Pinpoint the cell where the given text exists, returning its (x, y) midpoint coordinate. 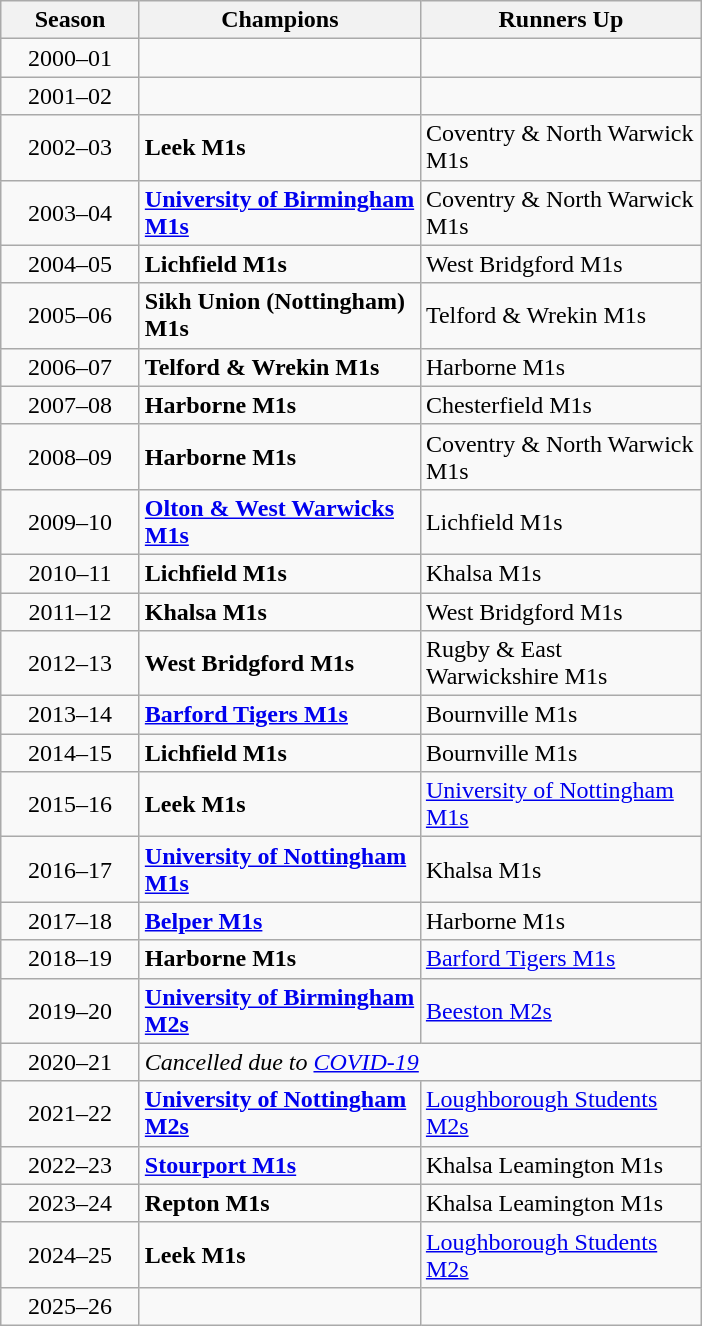
2025–26 (70, 1306)
2010–11 (70, 573)
2008–09 (70, 456)
Rugby & East Warwickshire M1s (560, 664)
2005–06 (70, 316)
Chesterfield M1s (560, 405)
2007–08 (70, 405)
2020–21 (70, 1062)
2014–15 (70, 753)
2024–25 (70, 1254)
Olton & West Warwicks M1s (280, 522)
2017–18 (70, 921)
2023–24 (70, 1203)
2021–22 (70, 1114)
2004–05 (70, 264)
2018–19 (70, 959)
2015–16 (70, 804)
Sikh Union (Nottingham) M1s (280, 316)
2006–07 (70, 367)
Belper M1s (280, 921)
2011–12 (70, 611)
Beeston M2s (560, 1010)
2019–20 (70, 1010)
University of Birmingham M2s (280, 1010)
Season (70, 20)
2009–10 (70, 522)
Repton M1s (280, 1203)
Runners Up (560, 20)
University of Nottingham M2s (280, 1114)
2000–01 (70, 58)
2022–23 (70, 1165)
2001–02 (70, 96)
Stourport M1s (280, 1165)
2013–14 (70, 715)
2002–03 (70, 148)
2012–13 (70, 664)
Champions (280, 20)
2003–04 (70, 212)
2016–17 (70, 870)
University of Birmingham M1s (280, 212)
Cancelled due to COVID-19 (420, 1062)
